Output the (X, Y) coordinate of the center of the cell containing the given text.  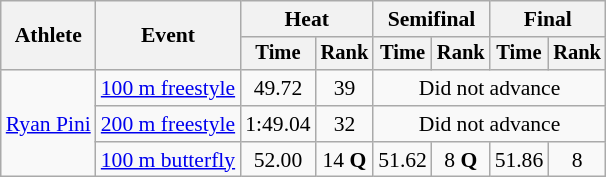
Heat (306, 19)
Final (548, 19)
Semifinal (431, 19)
1:49.04 (278, 124)
Ryan Pini (48, 124)
49.72 (278, 88)
39 (345, 88)
32 (345, 124)
Athlete (48, 36)
200 m freestyle (168, 124)
100 m freestyle (168, 88)
Event (168, 36)
